Pinpoint the cell where the given text exists, returning its [X, Y] midpoint coordinate. 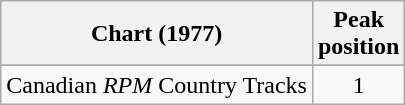
Chart (1977) [157, 34]
Canadian RPM Country Tracks [157, 85]
1 [358, 85]
Peakposition [358, 34]
